Determine the [x, y] coordinate at the center of the cell enclosing the given text.  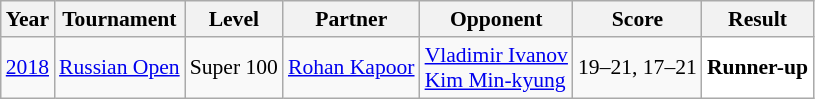
Super 100 [234, 68]
Result [758, 19]
Rohan Kapoor [352, 68]
Partner [352, 19]
Tournament [120, 19]
19–21, 17–21 [638, 68]
Level [234, 19]
Year [28, 19]
Runner-up [758, 68]
2018 [28, 68]
Vladimir Ivanov Kim Min-kyung [496, 68]
Score [638, 19]
Russian Open [120, 68]
Opponent [496, 19]
